Find where the given text appears and provide that cell's center as [x, y] coordinate. 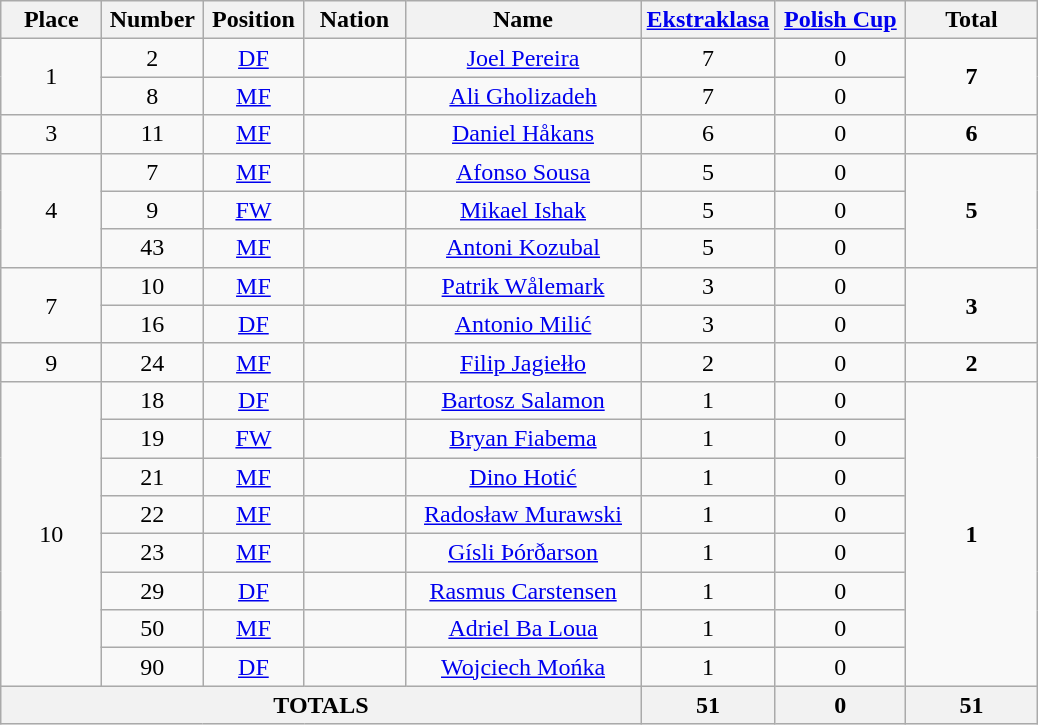
Total [972, 20]
Number [152, 20]
Wojciech Mońka [523, 667]
Ali Gholizadeh [523, 96]
TOTALS [321, 705]
Place [52, 20]
21 [152, 477]
Radosław Murawski [523, 515]
Dino Hotić [523, 477]
90 [152, 667]
29 [152, 591]
Patrik Wålemark [523, 286]
Gísli Þórðarson [523, 553]
23 [152, 553]
22 [152, 515]
16 [152, 324]
19 [152, 438]
24 [152, 362]
Mikael Ishak [523, 210]
Filip Jagiełło [523, 362]
Joel Pereira [523, 58]
Bryan Fiabema [523, 438]
Antoni Kozubal [523, 248]
50 [152, 629]
8 [152, 96]
Bartosz Salamon [523, 400]
Polish Cup [840, 20]
Name [523, 20]
Position [254, 20]
Adriel Ba Loua [523, 629]
Antonio Milić [523, 324]
18 [152, 400]
43 [152, 248]
Rasmus Carstensen [523, 591]
11 [152, 134]
Nation [354, 20]
Ekstraklasa [708, 20]
Afonso Sousa [523, 172]
Daniel Håkans [523, 134]
4 [52, 210]
